From the cell containing the given text, extract its center point as [X, Y] coordinate. 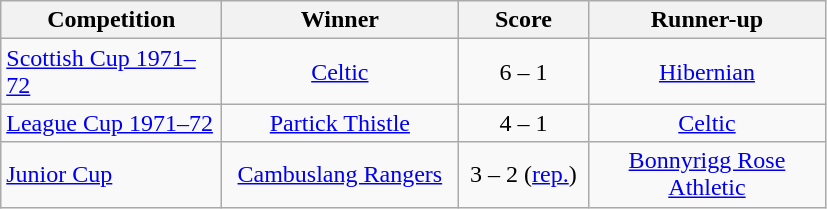
Scottish Cup 1971–72 [112, 72]
Partick Thistle [340, 123]
Hibernian [707, 72]
Junior Cup [112, 174]
League Cup 1971–72 [112, 123]
Competition [112, 20]
Score [524, 20]
Bonnyrigg Rose Athletic [707, 174]
4 – 1 [524, 123]
6 – 1 [524, 72]
Runner-up [707, 20]
Winner [340, 20]
3 – 2 (rep.) [524, 174]
Cambuslang Rangers [340, 174]
